Capture the cell that displays the provided text and extract its (x, y) central coordinate. 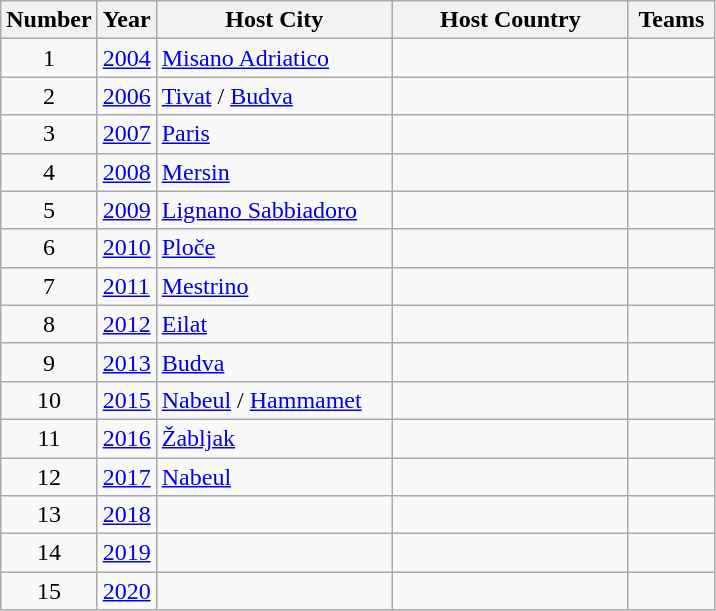
10 (49, 400)
Host City (274, 20)
2006 (126, 96)
Ploče (274, 248)
7 (49, 286)
2008 (126, 172)
2012 (126, 324)
Paris (274, 134)
2010 (126, 248)
Nabeul / Hammamet (274, 400)
8 (49, 324)
15 (49, 591)
Žabljak (274, 438)
1 (49, 58)
Mestrino (274, 286)
6 (49, 248)
2016 (126, 438)
Nabeul (274, 477)
Mersin (274, 172)
3 (49, 134)
Budva (274, 362)
2019 (126, 553)
13 (49, 515)
Lignano Sabbiadoro (274, 210)
14 (49, 553)
9 (49, 362)
Year (126, 20)
4 (49, 172)
2018 (126, 515)
11 (49, 438)
2017 (126, 477)
2009 (126, 210)
2011 (126, 286)
2020 (126, 591)
2004 (126, 58)
12 (49, 477)
2007 (126, 134)
Teams (671, 20)
2013 (126, 362)
5 (49, 210)
Eilat (274, 324)
2015 (126, 400)
Number (49, 20)
Tivat / Budva (274, 96)
Host Country (510, 20)
2 (49, 96)
Misano Adriatico (274, 58)
